Return the (x, y) coordinate for the center point of the cell that contains the specified text.  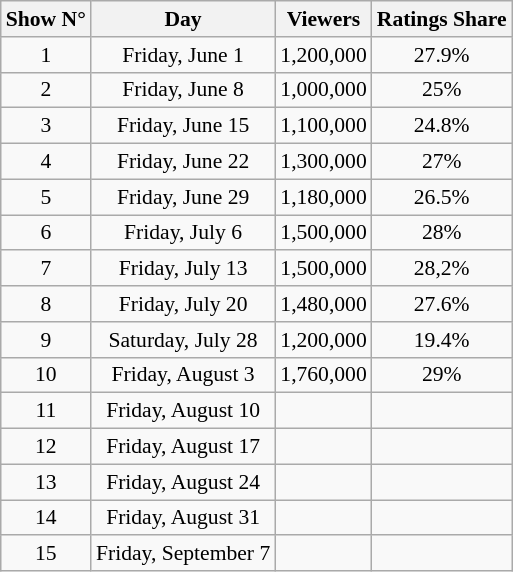
12 (46, 447)
1,000,000 (323, 90)
Friday, June 22 (183, 162)
1,760,000 (323, 375)
Friday, June 29 (183, 197)
6 (46, 233)
15 (46, 554)
Friday, September 7 (183, 554)
Viewers (323, 19)
29% (442, 375)
26.5% (442, 197)
Friday, June 15 (183, 126)
11 (46, 411)
10 (46, 375)
5 (46, 197)
Ratings Share (442, 19)
24.8% (442, 126)
7 (46, 269)
28% (442, 233)
Friday, August 17 (183, 447)
Friday, August 31 (183, 518)
Day (183, 19)
3 (46, 126)
Friday, June 1 (183, 55)
4 (46, 162)
Friday, July 13 (183, 269)
1,180,000 (323, 197)
25% (442, 90)
27.9% (442, 55)
1,300,000 (323, 162)
Show N° (46, 19)
Friday, August 3 (183, 375)
1,480,000 (323, 304)
Friday, June 8 (183, 90)
Friday, August 24 (183, 482)
1,100,000 (323, 126)
9 (46, 340)
8 (46, 304)
Friday, July 6 (183, 233)
1 (46, 55)
28,2% (442, 269)
Friday, August 10 (183, 411)
Friday, July 20 (183, 304)
27% (442, 162)
2 (46, 90)
19.4% (442, 340)
14 (46, 518)
13 (46, 482)
Saturday, July 28 (183, 340)
27.6% (442, 304)
